From the cell containing the given text, extract its center point as [X, Y] coordinate. 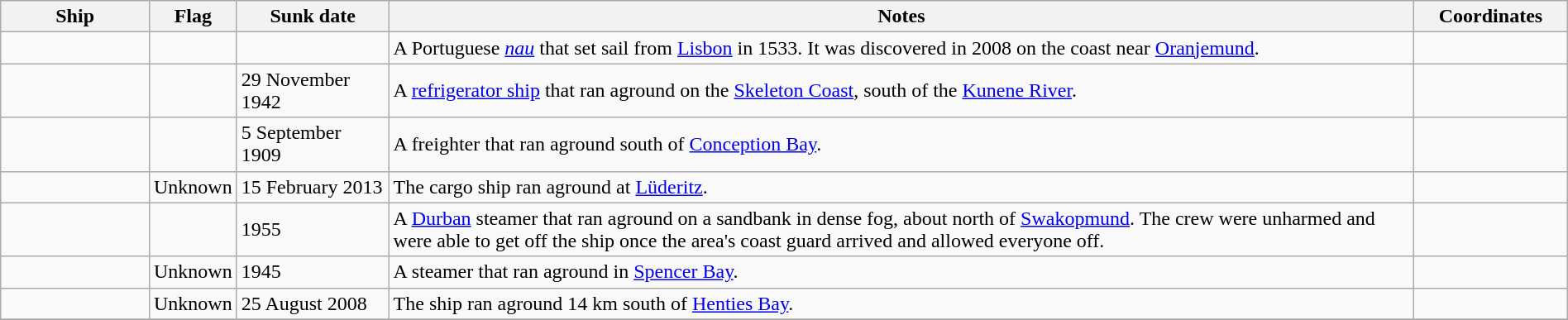
1955 [313, 230]
A freighter that ran aground south of Conception Bay. [901, 144]
The ship ran aground 14 km south of Henties Bay. [901, 303]
Ship [75, 17]
1945 [313, 272]
Notes [901, 17]
Coordinates [1491, 17]
25 August 2008 [313, 303]
Sunk date [313, 17]
5 September 1909 [313, 144]
A refrigerator ship that ran aground on the Skeleton Coast, south of the Kunene River. [901, 91]
The cargo ship ran aground at Lüderitz. [901, 187]
15 February 2013 [313, 187]
29 November 1942 [313, 91]
Flag [193, 17]
A steamer that ran aground in Spencer Bay. [901, 272]
A Portuguese nau that set sail from Lisbon in 1533. It was discovered in 2008 on the coast near Oranjemund. [901, 48]
